For the text-containing cell, return its midpoint in [X, Y] coordinate format. 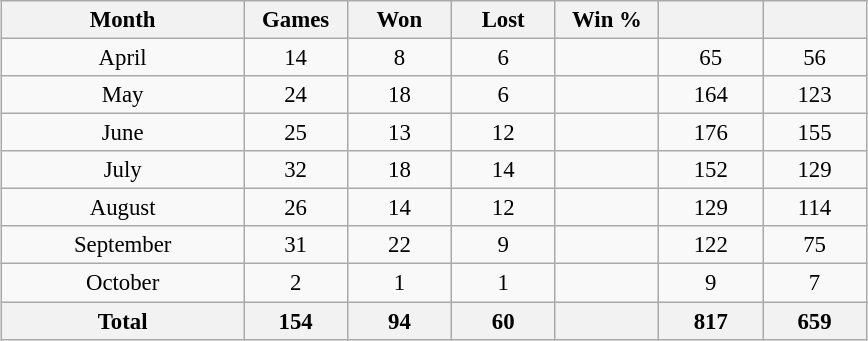
26 [296, 208]
Win % [607, 20]
13 [399, 133]
659 [815, 321]
25 [296, 133]
October [123, 283]
114 [815, 208]
24 [296, 95]
176 [711, 133]
817 [711, 321]
164 [711, 95]
123 [815, 95]
122 [711, 245]
2 [296, 283]
June [123, 133]
75 [815, 245]
31 [296, 245]
155 [815, 133]
8 [399, 57]
Won [399, 20]
May [123, 95]
152 [711, 170]
7 [815, 283]
22 [399, 245]
60 [503, 321]
August [123, 208]
July [123, 170]
Month [123, 20]
September [123, 245]
65 [711, 57]
Games [296, 20]
154 [296, 321]
56 [815, 57]
Lost [503, 20]
94 [399, 321]
Total [123, 321]
32 [296, 170]
April [123, 57]
